Detect which cell encompasses the target text, then output its [x, y] center coordinate. 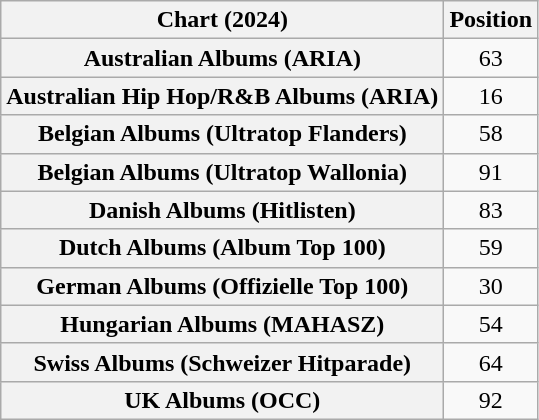
Swiss Albums (Schweizer Hitparade) [222, 362]
Danish Albums (Hitlisten) [222, 210]
Australian Albums (ARIA) [222, 58]
Australian Hip Hop/R&B Albums (ARIA) [222, 96]
54 [491, 324]
83 [491, 210]
German Albums (Offizielle Top 100) [222, 286]
63 [491, 58]
Hungarian Albums (MAHASZ) [222, 324]
64 [491, 362]
Belgian Albums (Ultratop Wallonia) [222, 172]
58 [491, 134]
30 [491, 286]
Belgian Albums (Ultratop Flanders) [222, 134]
16 [491, 96]
59 [491, 248]
Chart (2024) [222, 20]
91 [491, 172]
92 [491, 400]
UK Albums (OCC) [222, 400]
Position [491, 20]
Dutch Albums (Album Top 100) [222, 248]
